Provide the [x, y] coordinate of the cell's center where the given text is located.  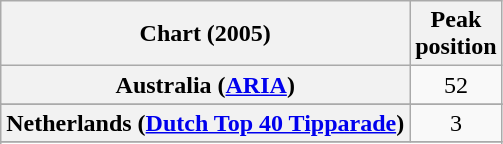
Australia (ARIA) [206, 85]
3 [456, 123]
Peakposition [456, 34]
52 [456, 85]
Chart (2005) [206, 34]
Netherlands (Dutch Top 40 Tipparade) [206, 123]
